Find where the given text appears and provide that cell's center as (X, Y) coordinate. 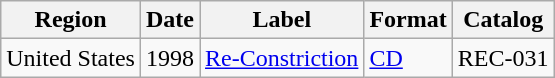
Catalog (503, 20)
United States (71, 58)
Label (282, 20)
Re-Constriction (282, 58)
CD (408, 58)
Date (170, 20)
Format (408, 20)
1998 (170, 58)
Region (71, 20)
REC-031 (503, 58)
